Locate the cell with the specified text and output its [x, y] center coordinate. 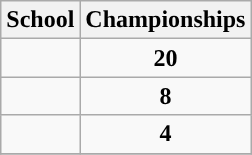
School [40, 20]
20 [166, 58]
4 [166, 134]
8 [166, 96]
Championships [166, 20]
